Identify which cell holds the provided text, then report its [x, y] central coordinate. 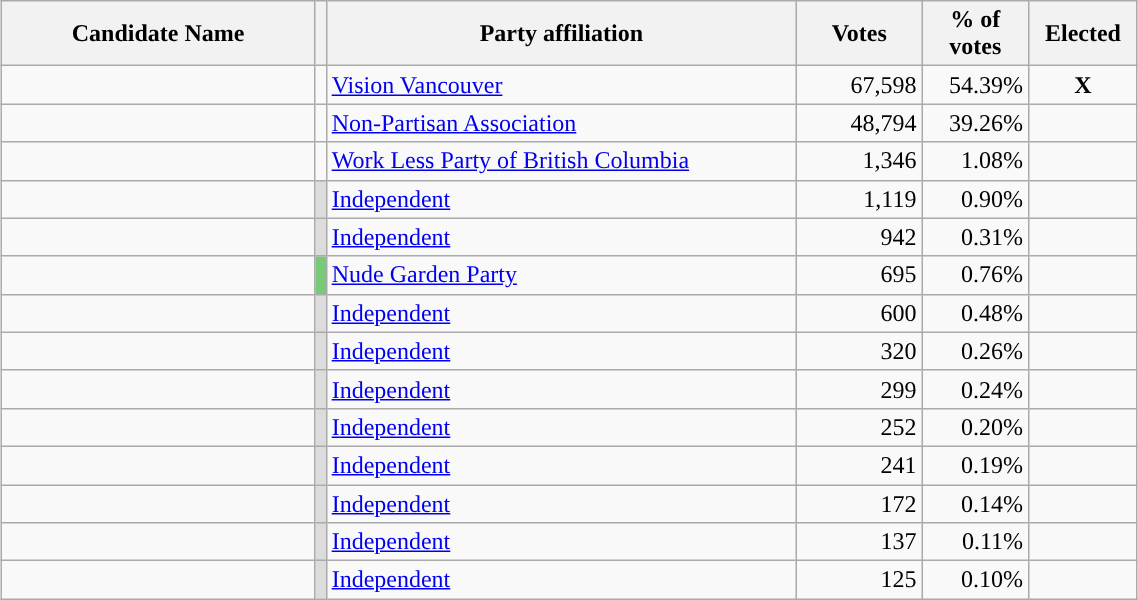
172 [860, 503]
67,598 [860, 85]
137 [860, 542]
0.20% [976, 427]
0.19% [976, 465]
695 [860, 275]
1,119 [860, 199]
0.76% [976, 275]
Party affiliation [561, 34]
Candidate Name [158, 34]
942 [860, 237]
% of votes [976, 34]
0.31% [976, 237]
600 [860, 313]
299 [860, 389]
Elected [1084, 34]
0.24% [976, 389]
Nude Garden Party [561, 275]
0.26% [976, 351]
1.08% [976, 161]
1,346 [860, 161]
39.26% [976, 123]
54.39% [976, 85]
0.90% [976, 199]
0.48% [976, 313]
Votes [860, 34]
Vision Vancouver [561, 85]
125 [860, 580]
Work Less Party of British Columbia [561, 161]
0.11% [976, 542]
252 [860, 427]
0.10% [976, 580]
320 [860, 351]
48,794 [860, 123]
Non-Partisan Association [561, 123]
X [1084, 85]
0.14% [976, 503]
241 [860, 465]
